Pinpoint the cell where the given text exists, returning its (X, Y) midpoint coordinate. 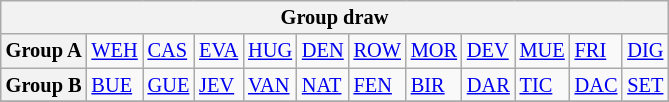
BIR (434, 85)
MOR (434, 51)
EVA (218, 51)
DEV (488, 51)
NAT (323, 85)
FRI (596, 51)
TIC (542, 85)
Group draw (335, 17)
VAN (270, 85)
DEN (323, 51)
SET (645, 85)
DAR (488, 85)
MUE (542, 51)
Group B (44, 85)
DIG (645, 51)
ROW (378, 51)
BUE (115, 85)
JEV (218, 85)
DAC (596, 85)
GUE (169, 85)
CAS (169, 51)
HUG (270, 51)
FEN (378, 85)
WEH (115, 51)
Group A (44, 51)
